Capture the cell that displays the provided text and extract its (X, Y) central coordinate. 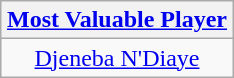
Djeneba N'Diaye (116, 58)
Most Valuable Player (116, 20)
